Determine the [x, y] coordinate at the center of the cell enclosing the given text.  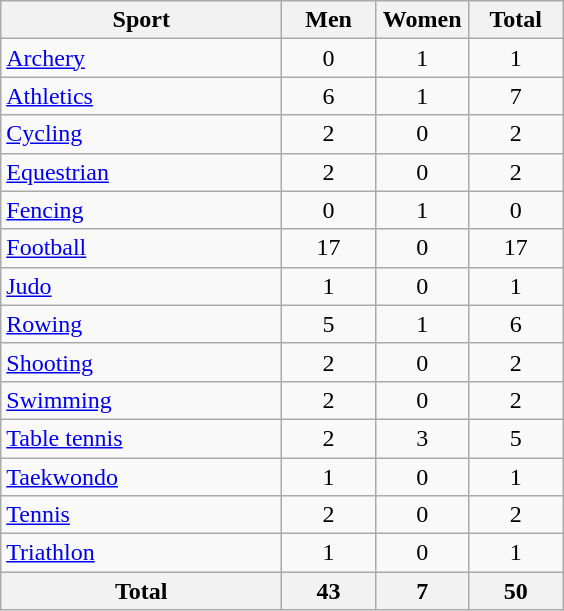
Rowing [142, 324]
Taekwondo [142, 477]
Cycling [142, 134]
Women [422, 20]
Archery [142, 58]
Tennis [142, 515]
Fencing [142, 210]
Sport [142, 20]
Judo [142, 286]
43 [329, 591]
Equestrian [142, 172]
Swimming [142, 400]
Table tennis [142, 438]
50 [516, 591]
Triathlon [142, 553]
Shooting [142, 362]
Athletics [142, 96]
Football [142, 248]
3 [422, 438]
Men [329, 20]
